From the cell containing the given text, extract its center point as (X, Y) coordinate. 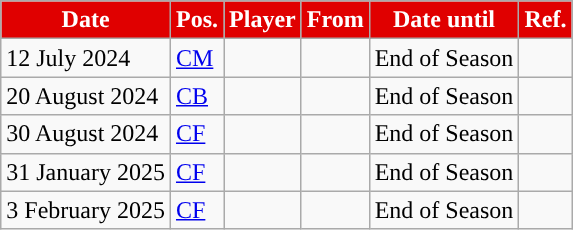
3 February 2025 (86, 210)
Date (86, 20)
30 August 2024 (86, 134)
CB (196, 96)
From (335, 20)
Date until (444, 20)
Player (263, 20)
20 August 2024 (86, 96)
31 January 2025 (86, 172)
Pos. (196, 20)
12 July 2024 (86, 58)
CM (196, 58)
Ref. (546, 20)
